Identify which cell holds the provided text, then report its [X, Y] central coordinate. 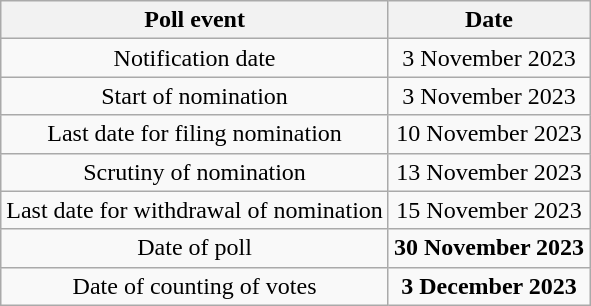
15 November 2023 [488, 210]
Last date for filing nomination [195, 134]
Scrutiny of nomination [195, 172]
13 November 2023 [488, 172]
10 November 2023 [488, 134]
Date of counting of votes [195, 286]
Start of nomination [195, 96]
Date of poll [195, 248]
Notification date [195, 58]
3 December 2023 [488, 286]
Last date for withdrawal of nomination [195, 210]
Poll event [195, 20]
30 November 2023 [488, 248]
Date [488, 20]
